Extract the [X, Y] coordinate from the center of the cell holding the provided text.  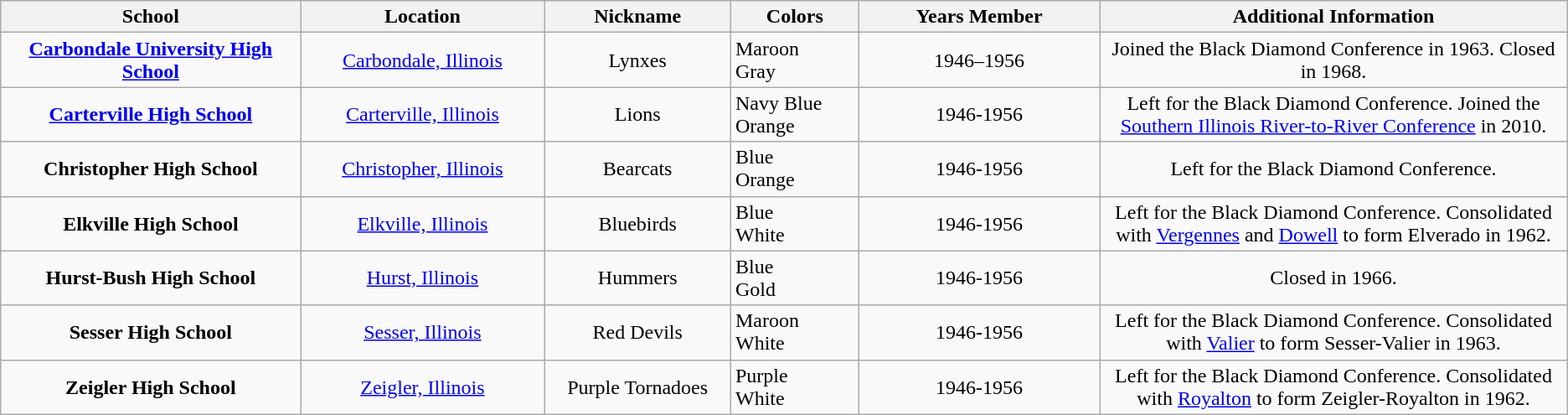
Purple White [794, 387]
Zeigler High School [151, 387]
Left for the Black Diamond Conference. Consolidated with Royalton to form Zeigler-Royalton in 1962. [1333, 387]
Navy Blue Orange [794, 114]
Lions [638, 114]
Elkville High School [151, 223]
Left for the Black Diamond Conference. Consolidated with Vergennes and Dowell to form Elverado in 1962. [1333, 223]
Colors [794, 17]
Hummers [638, 278]
Bluebirds [638, 223]
Left for the Black Diamond Conference. Consolidated with Valier to form Sesser-Valier in 1963. [1333, 332]
Blue Gold [794, 278]
Carbondale University High School [151, 60]
Christopher High School [151, 169]
Purple Tornadoes [638, 387]
Zeigler, Illinois [422, 387]
Maroon White [794, 332]
Carterville, Illinois [422, 114]
School [151, 17]
Maroon Gray [794, 60]
Blue Orange [794, 169]
Hurst, Illinois [422, 278]
Closed in 1966. [1333, 278]
Carbondale, Illinois [422, 60]
Red Devils [638, 332]
Location [422, 17]
Blue White [794, 223]
1946–1956 [978, 60]
Carterville High School [151, 114]
Years Member [978, 17]
Christopher, Illinois [422, 169]
Joined the Black Diamond Conference in 1963. Closed in 1968. [1333, 60]
Nickname [638, 17]
Sesser, Illinois [422, 332]
Bearcats [638, 169]
Lynxes [638, 60]
Left for the Black Diamond Conference. Joined the Southern Illinois River-to-River Conference in 2010. [1333, 114]
Left for the Black Diamond Conference. [1333, 169]
Sesser High School [151, 332]
Elkville, Illinois [422, 223]
Hurst-Bush High School [151, 278]
Additional Information [1333, 17]
